Determine the [x, y] coordinate at the center of the cell enclosing the given text.  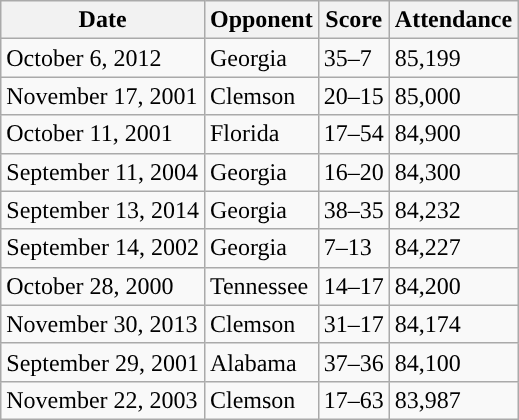
November 30, 2013 [103, 324]
October 11, 2001 [103, 134]
31–17 [354, 324]
Attendance [453, 20]
38–35 [354, 210]
Alabama [261, 362]
84,227 [453, 248]
Florida [261, 134]
17–63 [354, 400]
Score [354, 20]
37–36 [354, 362]
Date [103, 20]
84,232 [453, 210]
84,200 [453, 286]
84,300 [453, 172]
Tennessee [261, 286]
Opponent [261, 20]
35–7 [354, 58]
85,000 [453, 96]
September 29, 2001 [103, 362]
85,199 [453, 58]
84,100 [453, 362]
November 17, 2001 [103, 96]
20–15 [354, 96]
November 22, 2003 [103, 400]
17–54 [354, 134]
84,900 [453, 134]
83,987 [453, 400]
16–20 [354, 172]
84,174 [453, 324]
October 6, 2012 [103, 58]
October 28, 2000 [103, 286]
7–13 [354, 248]
September 11, 2004 [103, 172]
September 14, 2002 [103, 248]
September 13, 2014 [103, 210]
14–17 [354, 286]
